Locate the cell with the specified text and output its (x, y) center coordinate. 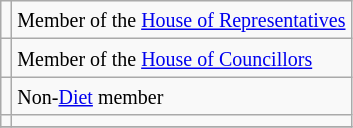
Member of the House of Councillors (182, 58)
Member of the House of Representatives (182, 20)
Non-Diet member (182, 96)
